Scan for the cell matching the given text and deliver its (x, y) coordinate at center. 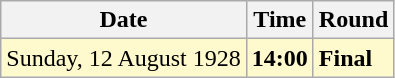
Time (280, 20)
Round (353, 20)
Final (353, 58)
14:00 (280, 58)
Sunday, 12 August 1928 (124, 58)
Date (124, 20)
